Provide the (x, y) coordinate of the cell's center where the given text is located.  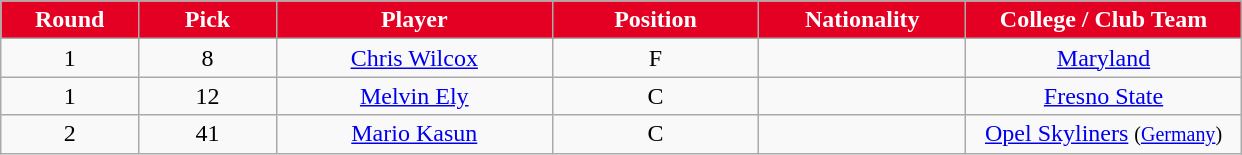
Round (70, 20)
Player (414, 20)
8 (208, 58)
Nationality (862, 20)
F (656, 58)
12 (208, 96)
Fresno State (1104, 96)
2 (70, 134)
Opel Skyliners (Germany) (1104, 134)
Mario Kasun (414, 134)
Chris Wilcox (414, 58)
College / Club Team (1104, 20)
Maryland (1104, 58)
Pick (208, 20)
Position (656, 20)
41 (208, 134)
Melvin Ely (414, 96)
